Detect which cell encompasses the target text, then output its (X, Y) center coordinate. 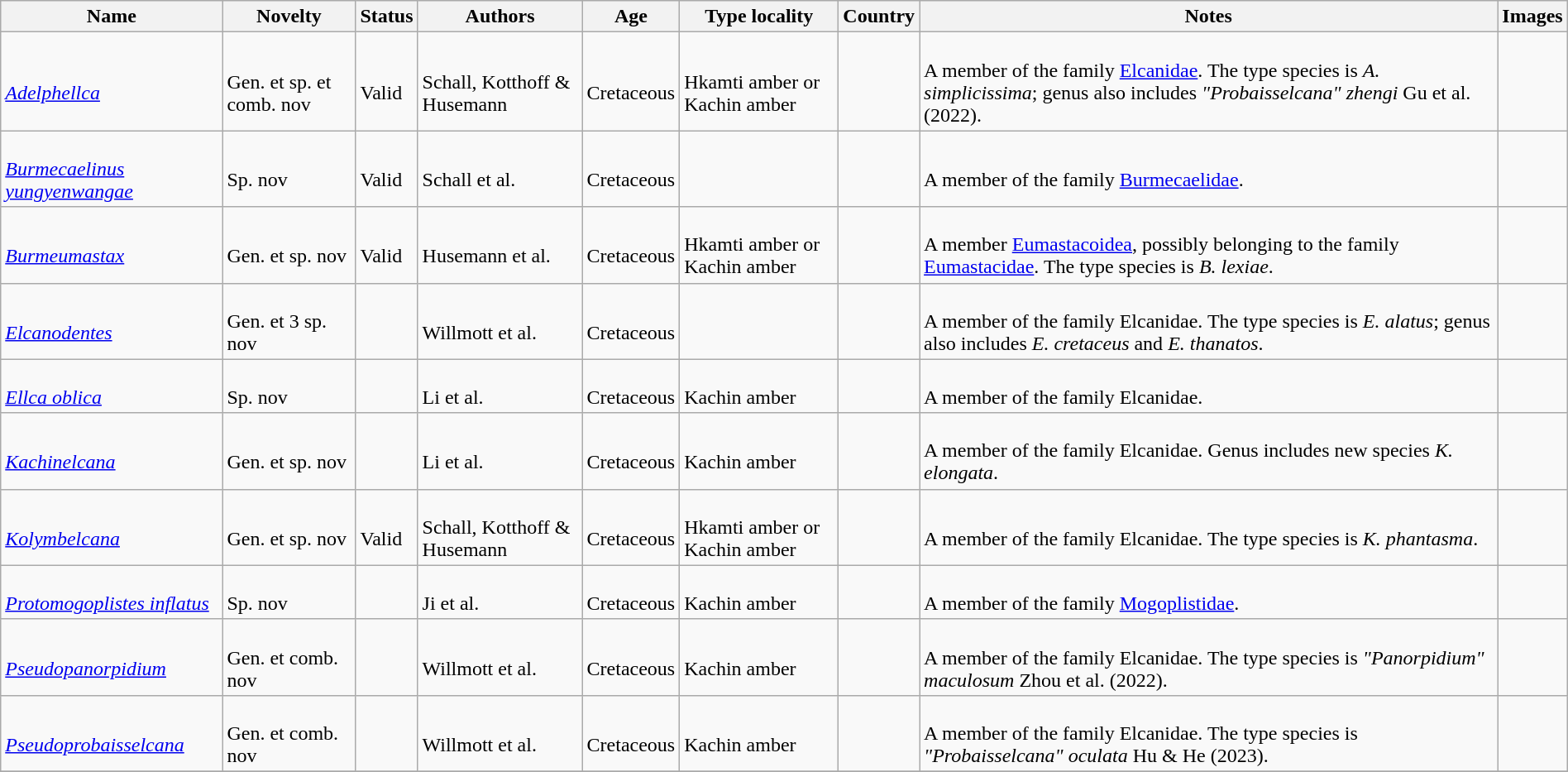
Protomogoplistes inflatus (112, 592)
Authors (500, 17)
Age (631, 17)
Kolymbelcana (112, 527)
Notes (1209, 17)
A member of the family Elcanidae. The type species is A. simplicissima; genus also includes "Probaisselcana" zhengi Gu et al. (2022). (1209, 81)
Husemann et al. (500, 245)
Gen. et sp. et comb. nov (289, 81)
Gen. et 3 sp. nov (289, 321)
Novelty (289, 17)
Schall et al. (500, 169)
Type locality (759, 17)
A member of the family Elcanidae. The type species is K. phantasma. (1209, 527)
Pseudopanorpidium (112, 657)
Status (387, 17)
Adelphellca (112, 81)
Ellca oblica (112, 386)
Ji et al. (500, 592)
A member of the family Mogoplistidae. (1209, 592)
Elcanodentes (112, 321)
Burmeumastax (112, 245)
A member Eumastacoidea, possibly belonging to the family Eumastacidae. The type species is B. lexiae. (1209, 245)
Burmecaelinus yungyenwangae (112, 169)
Pseudoprobaisselcana (112, 733)
A member of the family Elcanidae. The type species is "Probaisselcana" oculata Hu & He (2023). (1209, 733)
A member of the family Elcanidae. The type species is "Panorpidium" maculosum Zhou et al. (2022). (1209, 657)
A member of the family Elcanidae. Genus includes new species K. elongata. (1209, 451)
Images (1532, 17)
A member of the family Elcanidae. The type species is E. alatus; genus also includes E. cretaceus and E. thanatos. (1209, 321)
A member of the family Burmecaelidae. (1209, 169)
Kachinelcana (112, 451)
Name (112, 17)
Country (879, 17)
A member of the family Elcanidae. (1209, 386)
